Scan for the cell matching the given text and deliver its [x, y] coordinate at center. 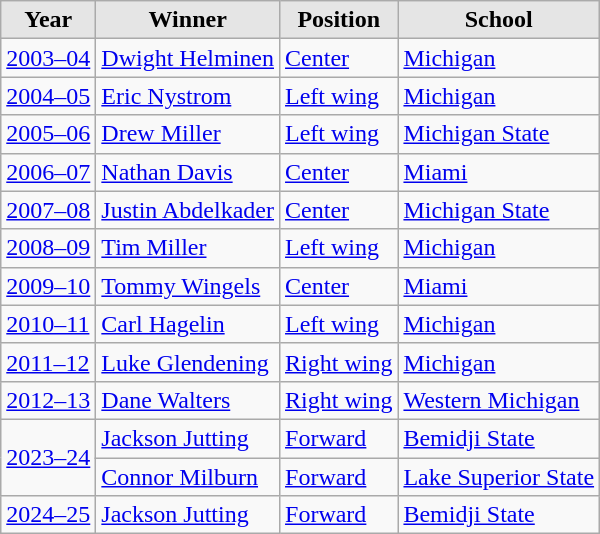
2005–06 [48, 134]
2004–05 [48, 96]
2009–10 [48, 286]
Luke Glendening [188, 362]
Carl Hagelin [188, 324]
2006–07 [48, 172]
Lake Superior State [499, 477]
2003–04 [48, 58]
Justin Abdelkader [188, 210]
2011–12 [48, 362]
2008–09 [48, 248]
Dane Walters [188, 400]
Connor Milburn [188, 477]
Western Michigan [499, 400]
Year [48, 20]
Eric Nystrom [188, 96]
Drew Miller [188, 134]
Position [339, 20]
2010–11 [48, 324]
2024–25 [48, 515]
Dwight Helminen [188, 58]
2023–24 [48, 457]
Tim Miller [188, 248]
School [499, 20]
Nathan Davis [188, 172]
2007–08 [48, 210]
Winner [188, 20]
Tommy Wingels [188, 286]
2012–13 [48, 400]
